For the text-containing cell, return its midpoint in [x, y] coordinate format. 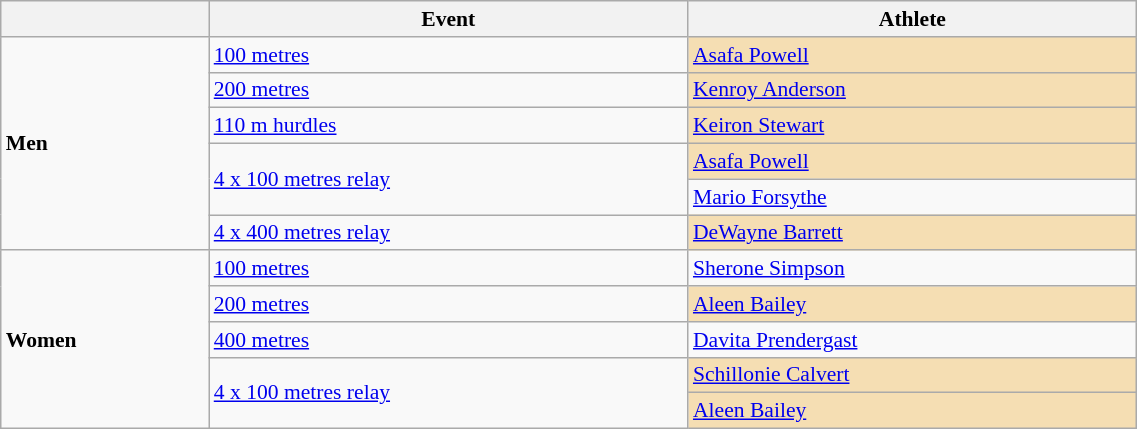
400 metres [448, 340]
110 m hurdles [448, 126]
Davita Prendergast [912, 340]
4 x 400 metres relay [448, 233]
Event [448, 19]
Mario Forsythe [912, 197]
Keiron Stewart [912, 126]
DeWayne Barrett [912, 233]
Sherone Simpson [912, 269]
Women [105, 340]
Athlete [912, 19]
Kenroy Anderson [912, 90]
Men [105, 144]
Schillonie Calvert [912, 375]
